Output the (x, y) coordinate of the center of the cell containing the given text.  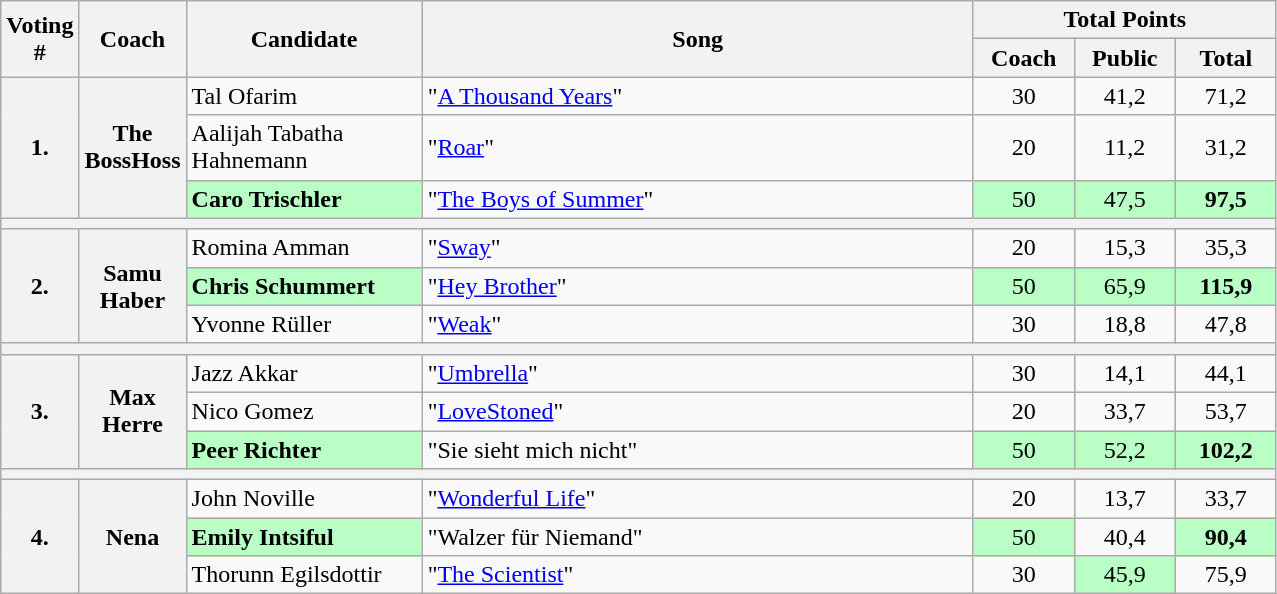
1. (40, 148)
Voting # (40, 39)
15,3 (1124, 248)
Chris Schummert (304, 286)
3. (40, 411)
13,7 (1124, 499)
75,9 (1226, 575)
"Weak" (698, 324)
Song (698, 39)
Aalijah Tabatha Hahnemann (304, 148)
Romina Amman (304, 248)
"Sie sieht mich nicht" (698, 449)
Yvonne Rüller (304, 324)
Samu Haber (132, 286)
Caro Trischler (304, 199)
45,9 (1124, 575)
"The Scientist" (698, 575)
Total (1226, 58)
Max Herre (132, 411)
Emily Intsiful (304, 537)
47,5 (1124, 199)
"Walzer für Niemand" (698, 537)
Nena (132, 537)
52,2 (1124, 449)
"The Boys of Summer" (698, 199)
90,4 (1226, 537)
44,1 (1226, 373)
18,8 (1124, 324)
97,5 (1226, 199)
Tal Ofarim (304, 96)
"Hey Brother" (698, 286)
John Noville (304, 499)
2. (40, 286)
41,2 (1124, 96)
35,3 (1226, 248)
Public (1124, 58)
65,9 (1124, 286)
The BossHoss (132, 148)
Total Points (1124, 20)
Candidate (304, 39)
11,2 (1124, 148)
Nico Gomez (304, 411)
"Sway" (698, 248)
4. (40, 537)
"Umbrella" (698, 373)
31,2 (1226, 148)
47,8 (1226, 324)
"A Thousand Years" (698, 96)
71,2 (1226, 96)
102,2 (1226, 449)
115,9 (1226, 286)
Jazz Akkar (304, 373)
Peer Richter (304, 449)
53,7 (1226, 411)
"Wonderful Life" (698, 499)
40,4 (1124, 537)
"LoveStoned" (698, 411)
14,1 (1124, 373)
"Roar" (698, 148)
Thorunn Egilsdottir (304, 575)
